From the cell containing the given text, extract its center point as (x, y) coordinate. 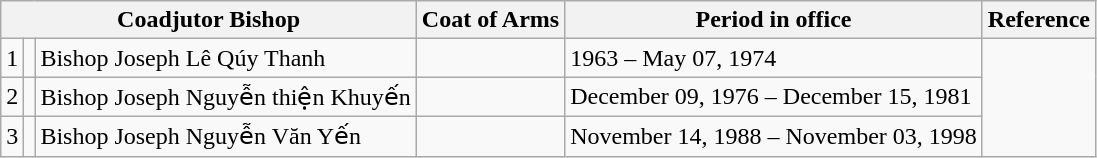
Coat of Arms (490, 20)
Coadjutor Bishop (209, 20)
Bishop Joseph Lê Qúy Thanh (226, 58)
1963 – May 07, 1974 (774, 58)
1 (12, 58)
Reference (1038, 20)
Period in office (774, 20)
Bishop Joseph Nguyễn Văn Yến (226, 136)
2 (12, 97)
December 09, 1976 – December 15, 1981 (774, 97)
Bishop Joseph Nguyễn thiện Khuyến (226, 97)
3 (12, 136)
November 14, 1988 – November 03, 1998 (774, 136)
